For the text-containing cell, return its midpoint in [X, Y] coordinate format. 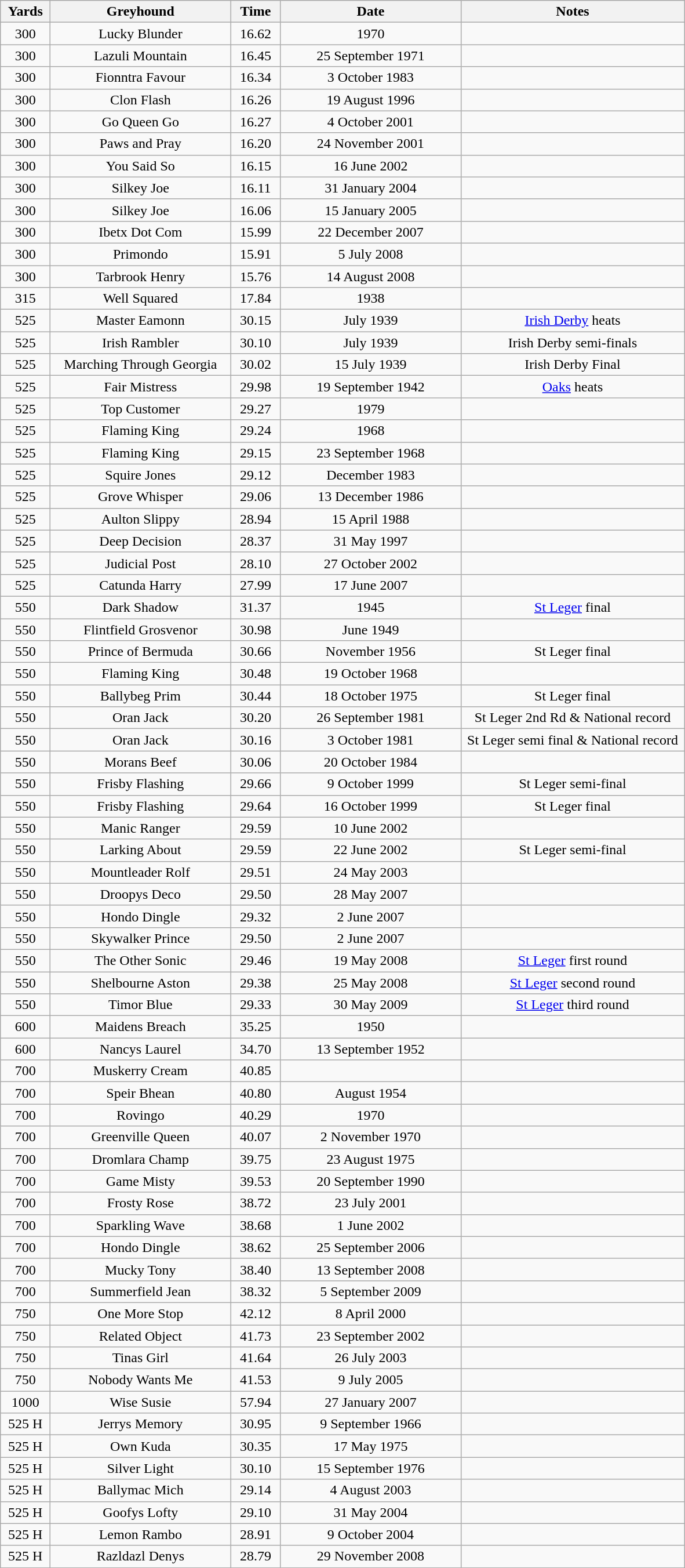
Well Squared [140, 299]
Lucky Blunder [140, 34]
December 1983 [371, 475]
June 1949 [371, 629]
25 May 2008 [371, 983]
23 July 2001 [371, 1203]
29.98 [256, 387]
Game Misty [140, 1181]
28.37 [256, 541]
41.73 [256, 1335]
Dromlara Champ [140, 1159]
Paws and Pray [140, 144]
13 September 1952 [371, 1049]
16.45 [256, 56]
Prince of Bermuda [140, 652]
41.53 [256, 1380]
29.27 [256, 409]
9 September 1966 [371, 1424]
You Said So [140, 166]
St Leger third round [573, 1005]
30.66 [256, 652]
Sparkling Wave [140, 1225]
Jerrys Memory [140, 1424]
41.64 [256, 1358]
28 May 2007 [371, 894]
30.35 [256, 1446]
28.79 [256, 1556]
Goofys Lofty [140, 1512]
9 October 2004 [371, 1534]
5 September 2009 [371, 1291]
1938 [371, 299]
19 September 1942 [371, 387]
39.75 [256, 1159]
27.99 [256, 585]
Droopys Deco [140, 894]
15 January 2005 [371, 210]
4 August 2003 [371, 1490]
30.15 [256, 321]
Greyhound [140, 12]
26 September 1981 [371, 718]
15.76 [256, 277]
29.12 [256, 475]
Summerfield Jean [140, 1291]
16.26 [256, 100]
Silver Light [140, 1468]
The Other Sonic [140, 960]
17.84 [256, 299]
November 1956 [371, 652]
Go Queen Go [140, 122]
31 May 2004 [371, 1512]
16.20 [256, 144]
Catunda Harry [140, 585]
15.99 [256, 232]
16 October 1999 [371, 806]
17 June 2007 [371, 585]
27 January 2007 [371, 1402]
Tarbrook Henry [140, 277]
Speir Bhean [140, 1093]
3 October 1981 [371, 740]
5 July 2008 [371, 254]
Mucky Tony [140, 1269]
29.51 [256, 872]
30 May 2009 [371, 1005]
Manic Ranger [140, 828]
23 September 1968 [371, 453]
15 September 1976 [371, 1468]
31 January 2004 [371, 188]
31 May 1997 [371, 541]
Morans Beef [140, 762]
38.72 [256, 1203]
28.10 [256, 563]
57.94 [256, 1402]
29.66 [256, 784]
31.37 [256, 607]
Deep Decision [140, 541]
St Leger first round [573, 960]
St Leger second round [573, 983]
Nobody Wants Me [140, 1380]
38.62 [256, 1247]
Judicial Post [140, 563]
Muskerry Cream [140, 1071]
9 October 1999 [371, 784]
Ballymac Mich [140, 1490]
Shelbourne Aston [140, 983]
Ballybeg Prim [140, 696]
25 September 2006 [371, 1247]
1968 [371, 431]
Time [256, 12]
25 September 1971 [371, 56]
Greenville Queen [140, 1137]
29.24 [256, 431]
29.32 [256, 916]
Related Object [140, 1335]
Rovingo [140, 1115]
315 [25, 299]
22 December 2007 [371, 232]
28.91 [256, 1534]
Irish Derby semi-finals [573, 343]
27 October 2002 [371, 563]
30.06 [256, 762]
30.16 [256, 740]
29.38 [256, 983]
1000 [25, 1402]
16.11 [256, 188]
Primondo [140, 254]
8 April 2000 [371, 1313]
26 July 2003 [371, 1358]
40.07 [256, 1137]
30.48 [256, 674]
23 September 2002 [371, 1335]
Fair Mistress [140, 387]
18 October 1975 [371, 696]
29.64 [256, 806]
38.32 [256, 1291]
16.15 [256, 166]
40.80 [256, 1093]
St Leger 2nd Rd & National record [573, 718]
Skywalker Prince [140, 938]
1979 [371, 409]
1950 [371, 1027]
29 November 2008 [371, 1556]
13 September 2008 [371, 1269]
35.25 [256, 1027]
Notes [573, 12]
Ibetx Dot Com [140, 232]
Lemon Rambo [140, 1534]
Larking About [140, 850]
One More Stop [140, 1313]
22 June 2002 [371, 850]
29.15 [256, 453]
Wise Susie [140, 1402]
Mountleader Rolf [140, 872]
30.02 [256, 365]
Squire Jones [140, 475]
19 October 1968 [371, 674]
Lazuli Mountain [140, 56]
30.20 [256, 718]
Maidens Breach [140, 1027]
16.27 [256, 122]
30.95 [256, 1424]
Razldazl Denys [140, 1556]
20 September 1990 [371, 1181]
15.91 [256, 254]
15 April 1988 [371, 519]
34.70 [256, 1049]
16.34 [256, 78]
24 May 2003 [371, 872]
4 October 2001 [371, 122]
Aulton Slippy [140, 519]
Yards [25, 12]
13 December 1986 [371, 497]
2 November 1970 [371, 1137]
Dark Shadow [140, 607]
Grove Whisper [140, 497]
40.85 [256, 1071]
Irish Rambler [140, 343]
9 July 2005 [371, 1380]
30.44 [256, 696]
Fionntra Favour [140, 78]
29.46 [256, 960]
Clon Flash [140, 100]
Oaks heats [573, 387]
42.12 [256, 1313]
19 May 2008 [371, 960]
Flintfield Grosvenor [140, 629]
Date [371, 12]
15 July 1939 [371, 365]
39.53 [256, 1181]
Marching Through Georgia [140, 365]
29.06 [256, 497]
16 June 2002 [371, 166]
Own Kuda [140, 1446]
August 1954 [371, 1093]
29.33 [256, 1005]
38.40 [256, 1269]
1 June 2002 [371, 1225]
14 August 2008 [371, 277]
28.94 [256, 519]
29.10 [256, 1512]
Irish Derby Final [573, 365]
24 November 2001 [371, 144]
30.98 [256, 629]
3 October 1983 [371, 78]
St Leger semi final & National record [573, 740]
17 May 1975 [371, 1446]
1945 [371, 607]
16.62 [256, 34]
Nancys Laurel [140, 1049]
20 October 1984 [371, 762]
19 August 1996 [371, 100]
23 August 1975 [371, 1159]
Irish Derby heats [573, 321]
40.29 [256, 1115]
16.06 [256, 210]
38.68 [256, 1225]
29.14 [256, 1490]
Timor Blue [140, 1005]
Frosty Rose [140, 1203]
10 June 2002 [371, 828]
Tinas Girl [140, 1358]
Top Customer [140, 409]
Master Eamonn [140, 321]
